Identify which cell holds the provided text, then report its [X, Y] central coordinate. 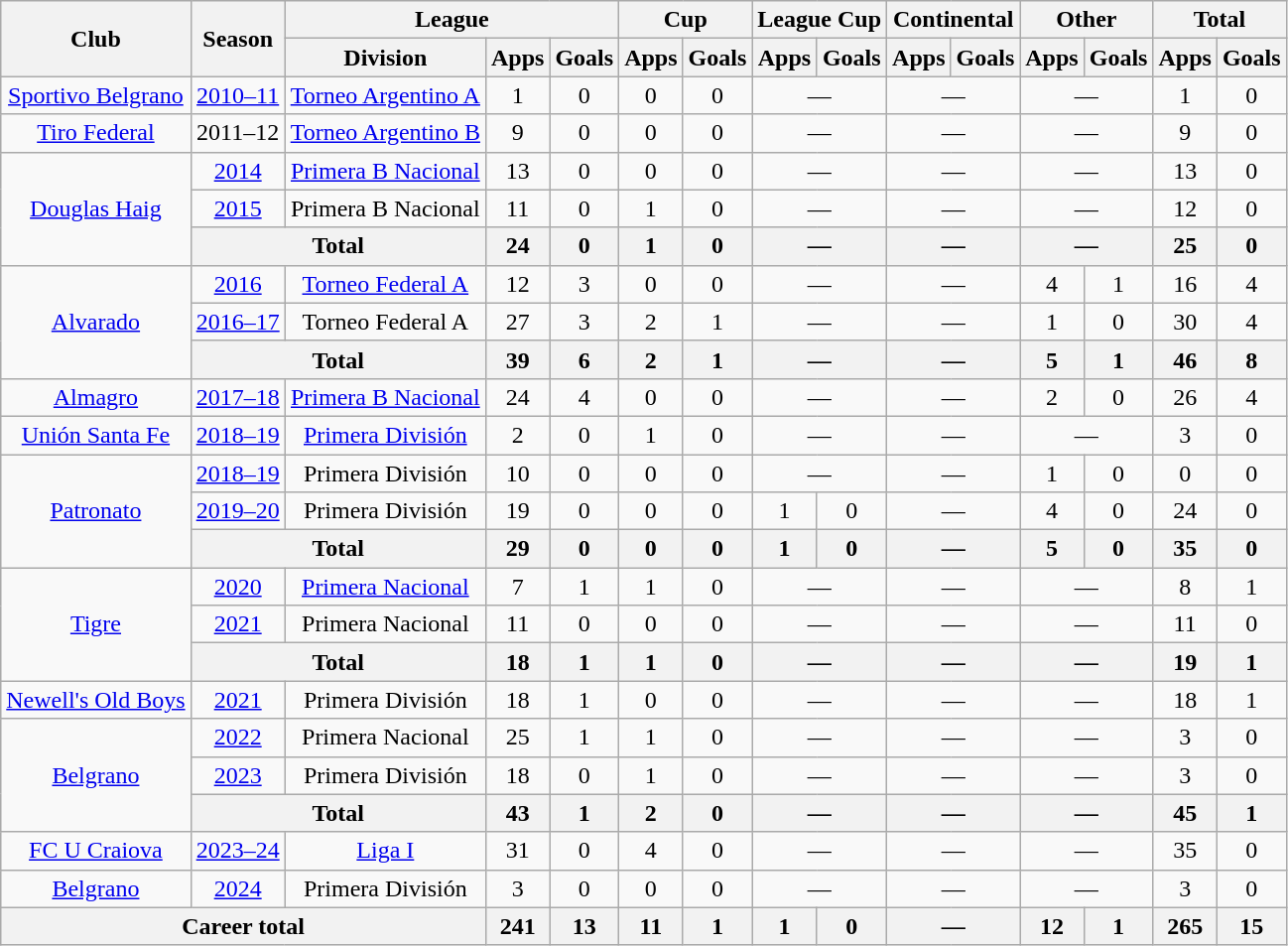
26 [1185, 397]
Almagro [95, 397]
2010–11 [238, 95]
Other [1087, 20]
45 [1185, 813]
FC U Craiova [95, 851]
2022 [238, 738]
Tigre [95, 624]
Club [95, 39]
31 [517, 851]
265 [1185, 926]
Torneo Argentino B [385, 133]
Tiro Federal [95, 133]
League Cup [820, 20]
27 [517, 322]
30 [1185, 322]
29 [517, 549]
Unión Santa Fe [95, 435]
2015 [238, 208]
Torneo Argentino A [385, 95]
2017–18 [238, 397]
43 [517, 813]
46 [1185, 359]
15 [1251, 926]
Cup [686, 20]
16 [1185, 284]
Division [385, 58]
Alvarado [95, 322]
2016 [238, 284]
2020 [238, 587]
2016–17 [238, 322]
Liga I [385, 851]
2023 [238, 775]
39 [517, 359]
Sportivo Belgrano [95, 95]
2014 [238, 171]
Season [238, 39]
Newell's Old Boys [95, 700]
Continental [954, 20]
Douglas Haig [95, 208]
Patronato [95, 511]
League [451, 20]
2019–20 [238, 511]
2023–24 [238, 851]
7 [517, 587]
6 [584, 359]
2011–12 [238, 133]
2024 [238, 888]
Career total [244, 926]
10 [517, 473]
241 [517, 926]
